Scan for the cell matching the given text and deliver its (x, y) coordinate at center. 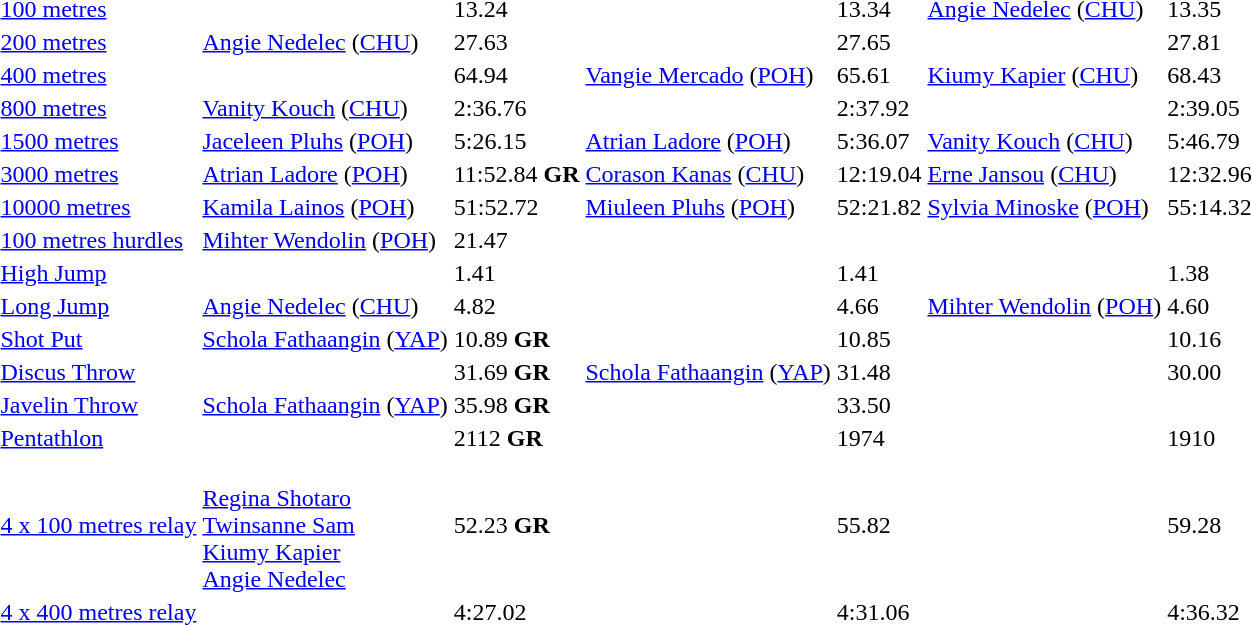
10.89 GR (516, 339)
65.61 (879, 75)
4.82 (516, 306)
Corason Kanas (CHU) (708, 174)
2112 GR (516, 438)
52:21.82 (879, 207)
4.66 (879, 306)
64.94 (516, 75)
51:52.72 (516, 207)
Vangie Mercado (POH) (708, 75)
33.50 (879, 405)
5:36.07 (879, 141)
21.47 (516, 240)
31.69 GR (516, 372)
Jaceleen Pluhs (POH) (325, 141)
52.23 GR (516, 525)
Regina ShotaroTwinsanne SamKiumy KapierAngie Nedelec (325, 525)
Erne Jansou (CHU) (1044, 174)
Miuleen Pluhs (POH) (708, 207)
Sylvia Minoske (POH) (1044, 207)
2:37.92 (879, 108)
5:26.15 (516, 141)
31.48 (879, 372)
27.63 (516, 42)
55.82 (879, 525)
27.65 (879, 42)
10.85 (879, 339)
35.98 GR (516, 405)
12:19.04 (879, 174)
1974 (879, 438)
Kiumy Kapier (CHU) (1044, 75)
2:36.76 (516, 108)
Kamila Lainos (POH) (325, 207)
11:52.84 GR (516, 174)
